Capture the cell that displays the provided text and extract its [X, Y] central coordinate. 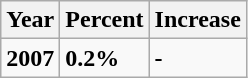
Increase [198, 20]
Percent [104, 20]
0.2% [104, 58]
Year [30, 20]
- [198, 58]
2007 [30, 58]
